Extract the [x, y] coordinate from the center of the cell holding the provided text.  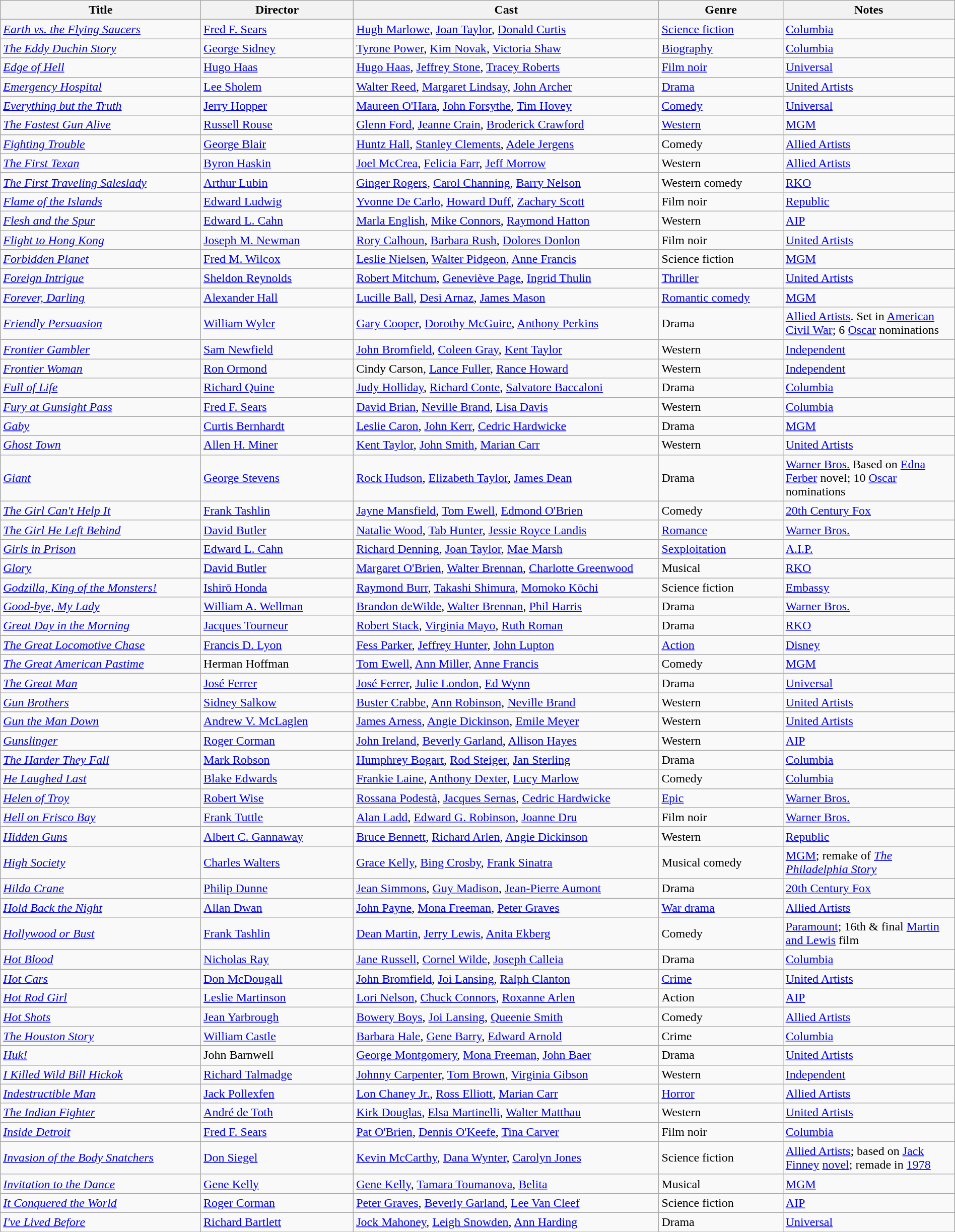
Humphrey Bogart, Rod Steiger, Jan Sterling [506, 760]
Jean Yarbrough [277, 1017]
Frontier Gambler [101, 349]
Gaby [101, 426]
Alexander Hall [277, 298]
Richard Quine [277, 388]
Bruce Bennett, Richard Arlen, Angie Dickinson [506, 836]
Rory Calhoun, Barbara Rush, Dolores Donlon [506, 240]
Lucille Ball, Desi Arnaz, James Mason [506, 298]
Ishirō Honda [277, 588]
Walter Reed, Margaret Lindsay, John Archer [506, 87]
Emergency Hospital [101, 87]
The Eddy Duchin Story [101, 48]
Kevin McCarthy, Dana Wynter, Carolyn Jones [506, 1158]
Hollywood or Bust [101, 933]
Helen of Troy [101, 798]
Embassy [868, 588]
Charles Walters [277, 862]
Allied Artists. Set in American Civil War; 6 Oscar nominations [868, 323]
José Ferrer [277, 683]
Cindy Carson, Lance Fuller, Rance Howard [506, 369]
Allan Dwan [277, 908]
Good-bye, My Lady [101, 607]
Russell Rouse [277, 125]
James Arness, Angie Dickinson, Emile Meyer [506, 721]
Hell on Frisco Bay [101, 817]
Jacques Tourneur [277, 626]
Director [277, 10]
The Great Locomotive Chase [101, 645]
Ron Ormond [277, 369]
Natalie Wood, Tab Hunter, Jessie Royce Landis [506, 530]
Frankie Laine, Anthony Dexter, Lucy Marlow [506, 779]
Blake Edwards [277, 779]
Fess Parker, Jeffrey Hunter, John Lupton [506, 645]
Buster Crabbe, Ann Robinson, Neville Brand [506, 702]
Giant [101, 478]
Don McDougall [277, 979]
Marla English, Mike Connors, Raymond Hatton [506, 221]
I've Lived Before [101, 1222]
Hot Shots [101, 1017]
Gene Kelly, Tamara Toumanova, Belita [506, 1184]
Richard Talmadge [277, 1074]
Judy Holliday, Richard Conte, Salvatore Baccaloni [506, 388]
Invitation to the Dance [101, 1184]
The Girl Can't Help It [101, 511]
Rossana Podestà, Jacques Sernas, Cedric Hardwicke [506, 798]
Fred M. Wilcox [277, 259]
Robert Stack, Virginia Mayo, Ruth Roman [506, 626]
Tyrone Power, Kim Novak, Victoria Shaw [506, 48]
The Fastest Gun Alive [101, 125]
Don Siegel [277, 1158]
George Montgomery, Mona Freeman, John Baer [506, 1055]
Jean Simmons, Guy Madison, Jean-Pierre Aumont [506, 888]
Frontier Woman [101, 369]
Jack Pollexfen [277, 1094]
Allied Artists; based on Jack Finney novel; remade in 1978 [868, 1158]
Edward Ludwig [277, 201]
Joseph M. Newman [277, 240]
Disney [868, 645]
Thriller [721, 278]
Title [101, 10]
Mark Robson [277, 760]
Maureen O'Hara, John Forsythe, Tim Hovey [506, 106]
William A. Wellman [277, 607]
Margaret O'Brien, Walter Brennan, Charlotte Greenwood [506, 568]
Invasion of the Body Snatchers [101, 1158]
Tom Ewell, Ann Miller, Anne Francis [506, 664]
Everything but the Truth [101, 106]
Warner Bros. Based on Edna Ferber novel; 10 Oscar nominations [868, 478]
Romance [721, 530]
The Great American Pastime [101, 664]
George Stevens [277, 478]
John Payne, Mona Freeman, Peter Graves [506, 908]
Epic [721, 798]
José Ferrer, Julie London, Ed Wynn [506, 683]
Jock Mahoney, Leigh Snowden, Ann Harding [506, 1222]
Pat O'Brien, Dennis O'Keefe, Tina Carver [506, 1132]
The Great Man [101, 683]
Jerry Hopper [277, 106]
Gun the Man Down [101, 721]
Forever, Darling [101, 298]
The First Texan [101, 163]
Huk! [101, 1055]
Hidden Guns [101, 836]
I Killed Wild Bill Hickok [101, 1074]
Hold Back the Night [101, 908]
Fighting Trouble [101, 144]
MGM; remake of The Philadelphia Story [868, 862]
John Barnwell [277, 1055]
Bowery Boys, Joi Lansing, Queenie Smith [506, 1017]
Gary Cooper, Dorothy McGuire, Anthony Perkins [506, 323]
Hugh Marlowe, Joan Taylor, Donald Curtis [506, 29]
William Wyler [277, 323]
Girls in Prison [101, 549]
Kirk Douglas, Elsa Martinelli, Walter Matthau [506, 1113]
John Bromfield, Joi Lansing, Ralph Clanton [506, 979]
Flight to Hong Kong [101, 240]
Forbidden Planet [101, 259]
Albert C. Gannaway [277, 836]
Johnny Carpenter, Tom Brown, Virginia Gibson [506, 1074]
Hot Blood [101, 960]
Dean Martin, Jerry Lewis, Anita Ekberg [506, 933]
Hot Cars [101, 979]
Horror [721, 1094]
Jane Russell, Cornel Wilde, Joseph Calleia [506, 960]
Kent Taylor, John Smith, Marian Carr [506, 445]
The Harder They Fall [101, 760]
The Indian Fighter [101, 1113]
Andrew V. McLaglen [277, 721]
Genre [721, 10]
Curtis Bernhardt [277, 426]
Full of Life [101, 388]
Gunslinger [101, 741]
Arthur Lubin [277, 182]
Francis D. Lyon [277, 645]
John Ireland, Beverly Garland, Allison Hayes [506, 741]
Foreign Intrigue [101, 278]
Earth vs. the Flying Saucers [101, 29]
Sexploitation [721, 549]
Godzilla, King of the Monsters! [101, 588]
Gene Kelly [277, 1184]
He Laughed Last [101, 779]
The First Traveling Saleslady [101, 182]
George Blair [277, 144]
Barbara Hale, Gene Barry, Edward Arnold [506, 1036]
Philip Dunne [277, 888]
Glory [101, 568]
Huntz Hall, Stanley Clements, Adele Jergens [506, 144]
Hilda Crane [101, 888]
Allen H. Miner [277, 445]
Sidney Salkow [277, 702]
High Society [101, 862]
Herman Hoffman [277, 664]
Robert Mitchum, Geneviève Page, Ingrid Thulin [506, 278]
Sam Newfield [277, 349]
Flesh and the Spur [101, 221]
Alan Ladd, Edward G. Robinson, Joanne Dru [506, 817]
A.I.P. [868, 549]
The Girl He Left Behind [101, 530]
Richard Bartlett [277, 1222]
Flame of the Islands [101, 201]
Great Day in the Morning [101, 626]
John Bromfield, Coleen Gray, Kent Taylor [506, 349]
Frank Tuttle [277, 817]
Gun Brothers [101, 702]
Rock Hudson, Elizabeth Taylor, James Dean [506, 478]
Leslie Martinson [277, 998]
George Sidney [277, 48]
Hot Rod Girl [101, 998]
Inside Detroit [101, 1132]
Leslie Nielsen, Walter Pidgeon, Anne Francis [506, 259]
Lori Nelson, Chuck Connors, Roxanne Arlen [506, 998]
Byron Haskin [277, 163]
Jayne Mansfield, Tom Ewell, Edmond O'Brien [506, 511]
Glenn Ford, Jeanne Crain, Broderick Crawford [506, 125]
Nicholas Ray [277, 960]
Edge of Hell [101, 67]
Biography [721, 48]
Robert Wise [277, 798]
The Houston Story [101, 1036]
Friendly Persuasion [101, 323]
Lon Chaney Jr., Ross Elliott, Marian Carr [506, 1094]
Musical comedy [721, 862]
Grace Kelly, Bing Crosby, Frank Sinatra [506, 862]
Indestructible Man [101, 1094]
André de Toth [277, 1113]
Yvonne De Carlo, Howard Duff, Zachary Scott [506, 201]
Raymond Burr, Takashi Shimura, Momoko Kōchi [506, 588]
Hugo Haas, Jeffrey Stone, Tracey Roberts [506, 67]
Romantic comedy [721, 298]
Hugo Haas [277, 67]
Ginger Rogers, Carol Channing, Barry Nelson [506, 182]
It Conquered the World [101, 1203]
William Castle [277, 1036]
Richard Denning, Joan Taylor, Mae Marsh [506, 549]
Fury at Gunsight Pass [101, 407]
Joel McCrea, Felicia Farr, Jeff Morrow [506, 163]
Cast [506, 10]
David Brian, Neville Brand, Lisa Davis [506, 407]
Peter Graves, Beverly Garland, Lee Van Cleef [506, 1203]
Sheldon Reynolds [277, 278]
Western comedy [721, 182]
War drama [721, 908]
Ghost Town [101, 445]
Notes [868, 10]
Leslie Caron, John Kerr, Cedric Hardwicke [506, 426]
Brandon deWilde, Walter Brennan, Phil Harris [506, 607]
Lee Sholem [277, 87]
Paramount; 16th & final Martin and Lewis film [868, 933]
